Locate the cell with the specified text and output its (x, y) center coordinate. 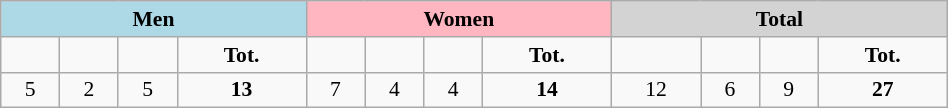
13 (242, 90)
2 (90, 90)
Women (458, 19)
27 (882, 90)
Total (779, 19)
12 (656, 90)
6 (730, 90)
14 (546, 90)
9 (788, 90)
Men (154, 19)
7 (336, 90)
